From the cell containing the given text, extract its center point as [x, y] coordinate. 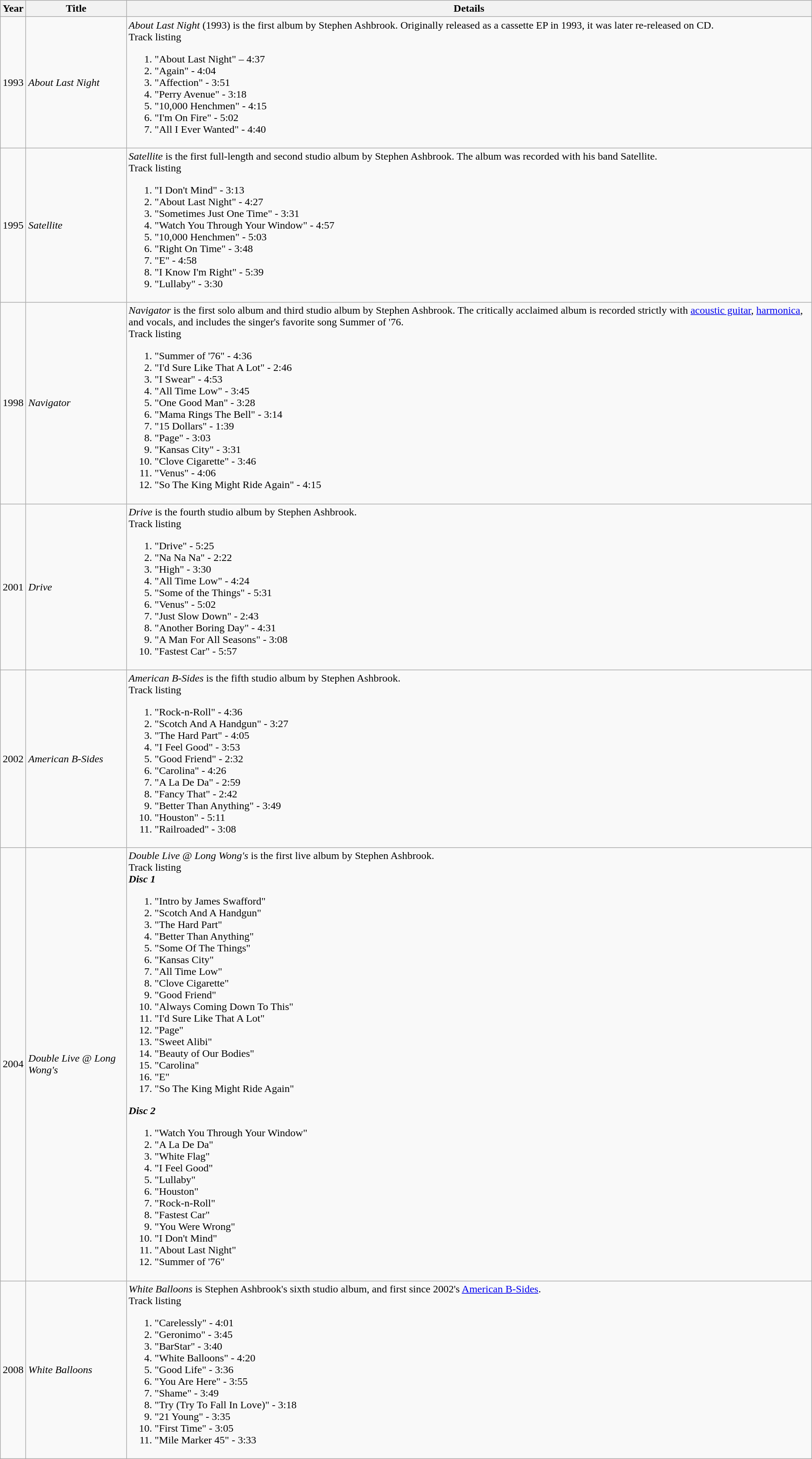
2004 [13, 1064]
2008 [13, 1370]
Title [76, 9]
Drive [76, 587]
White Balloons [76, 1370]
Satellite [76, 225]
Details [469, 9]
2001 [13, 587]
Double Live @ Long Wong's [76, 1064]
Year [13, 9]
1995 [13, 225]
About Last Night [76, 82]
2002 [13, 759]
1998 [13, 403]
Navigator [76, 403]
1993 [13, 82]
American B-Sides [76, 759]
